For the text-containing cell, return its midpoint in (x, y) coordinate format. 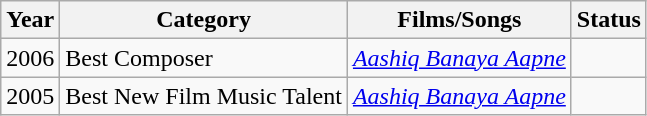
Status (608, 20)
2005 (30, 96)
Year (30, 20)
2006 (30, 58)
Best New Film Music Talent (204, 96)
Films/Songs (459, 20)
Best Composer (204, 58)
Category (204, 20)
